Return the [X, Y] coordinate for the center point of the cell that contains the specified text.  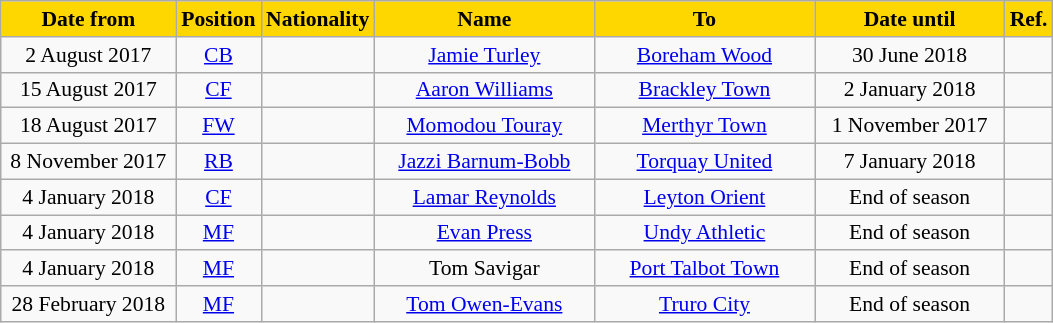
Nationality [318, 19]
Leyton Orient [704, 197]
8 November 2017 [88, 162]
Ref. [1029, 19]
Brackley Town [704, 90]
30 June 2018 [910, 55]
To [704, 19]
Momodou Touray [484, 126]
Truro City [704, 304]
Undy Athletic [704, 233]
18 August 2017 [88, 126]
Merthyr Town [704, 126]
CB [218, 55]
Jazzi Barnum-Bobb [484, 162]
Torquay United [704, 162]
Lamar Reynolds [484, 197]
Date until [910, 19]
28 February 2018 [88, 304]
RB [218, 162]
Evan Press [484, 233]
Name [484, 19]
15 August 2017 [88, 90]
Jamie Turley [484, 55]
Tom Savigar [484, 269]
1 November 2017 [910, 126]
Boreham Wood [704, 55]
Aaron Williams [484, 90]
Port Talbot Town [704, 269]
7 January 2018 [910, 162]
2 January 2018 [910, 90]
Tom Owen-Evans [484, 304]
Date from [88, 19]
Position [218, 19]
FW [218, 126]
2 August 2017 [88, 55]
